Output the (X, Y) coordinate of the center of the cell containing the given text.  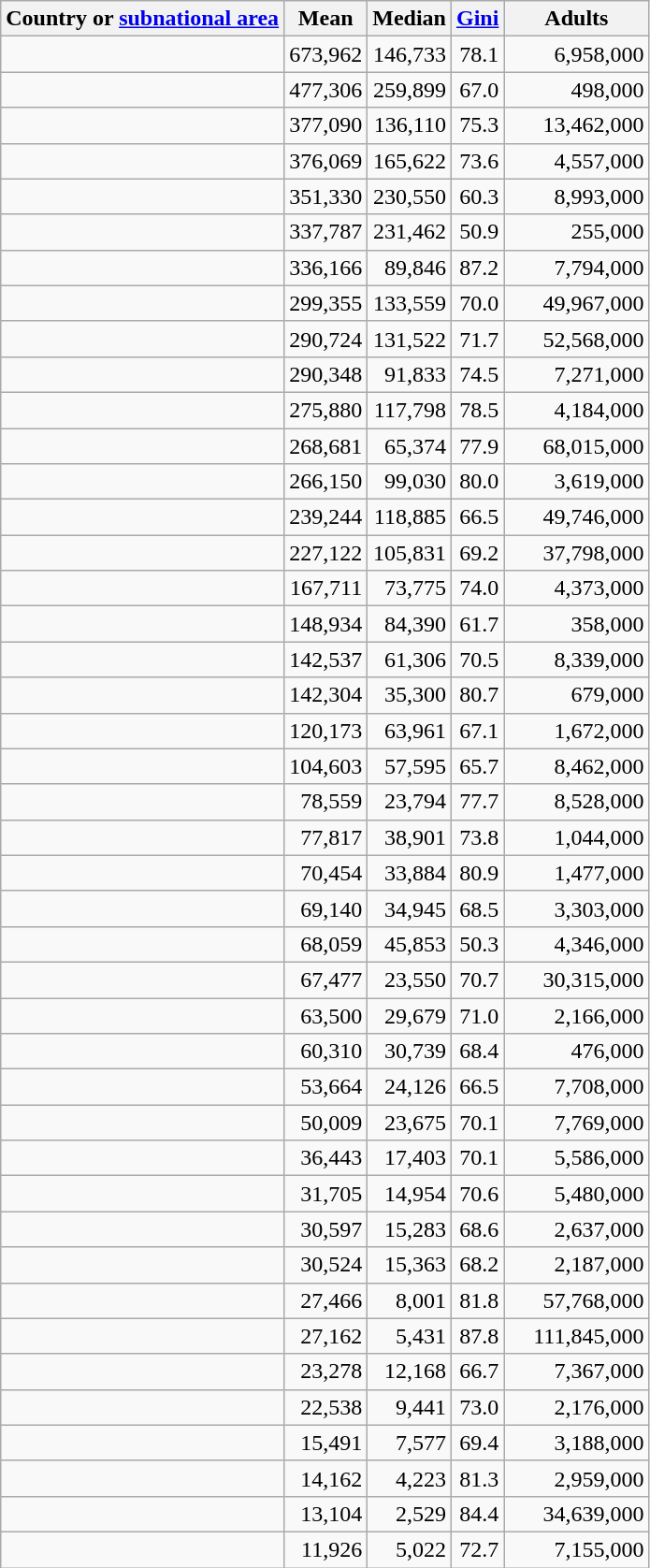
69.4 (477, 1443)
81.3 (477, 1478)
17,403 (410, 1158)
68.2 (477, 1265)
8,462,000 (576, 766)
679,000 (576, 695)
117,798 (410, 410)
50.3 (477, 944)
111,845,000 (576, 1336)
75.3 (477, 125)
73,775 (410, 588)
87.2 (477, 268)
80.0 (477, 482)
49,967,000 (576, 303)
2,637,000 (576, 1229)
34,639,000 (576, 1514)
67,477 (325, 980)
4,184,000 (576, 410)
13,104 (325, 1514)
77.9 (477, 446)
15,491 (325, 1443)
8,993,000 (576, 196)
37,798,000 (576, 553)
377,090 (325, 125)
73.0 (477, 1407)
24,126 (410, 1087)
1,477,000 (576, 873)
104,603 (325, 766)
27,466 (325, 1300)
70.6 (477, 1194)
57,595 (410, 766)
5,480,000 (576, 1194)
61,306 (410, 660)
14,162 (325, 1478)
8,339,000 (576, 660)
7,794,000 (576, 268)
80.9 (477, 873)
57,768,000 (576, 1300)
227,122 (325, 553)
78.1 (477, 54)
14,954 (410, 1194)
67.0 (477, 90)
78.5 (477, 410)
91,833 (410, 374)
8,001 (410, 1300)
4,223 (410, 1478)
53,664 (325, 1087)
33,884 (410, 873)
66.7 (477, 1372)
61.7 (477, 624)
45,853 (410, 944)
5,586,000 (576, 1158)
77,817 (325, 837)
2,187,000 (576, 1265)
148,934 (325, 624)
120,173 (325, 731)
70.7 (477, 980)
275,880 (325, 410)
131,522 (410, 339)
2,166,000 (576, 1015)
12,168 (410, 1372)
70.0 (477, 303)
68,015,000 (576, 446)
9,441 (410, 1407)
2,959,000 (576, 1478)
67.1 (477, 731)
22,538 (325, 1407)
Gini (477, 19)
30,524 (325, 1265)
7,577 (410, 1443)
4,373,000 (576, 588)
30,739 (410, 1052)
2,176,000 (576, 1407)
68.6 (477, 1229)
74.5 (477, 374)
35,300 (410, 695)
60,310 (325, 1052)
136,110 (410, 125)
498,000 (576, 90)
290,348 (325, 374)
72.7 (477, 1549)
73.6 (477, 161)
50.9 (477, 232)
73.8 (477, 837)
337,787 (325, 232)
105,831 (410, 553)
23,550 (410, 980)
38,901 (410, 837)
23,794 (410, 802)
30,315,000 (576, 980)
376,069 (325, 161)
8,528,000 (576, 802)
11,926 (325, 1549)
165,622 (410, 161)
71.7 (477, 339)
Median (410, 19)
6,958,000 (576, 54)
13,462,000 (576, 125)
299,355 (325, 303)
167,711 (325, 588)
31,705 (325, 1194)
239,244 (325, 517)
476,000 (576, 1052)
7,271,000 (576, 374)
3,303,000 (576, 908)
266,150 (325, 482)
1,672,000 (576, 731)
49,746,000 (576, 517)
336,166 (325, 268)
Adults (576, 19)
15,363 (410, 1265)
2,529 (410, 1514)
142,537 (325, 660)
7,708,000 (576, 1087)
7,155,000 (576, 1549)
5,022 (410, 1549)
50,009 (325, 1123)
29,679 (410, 1015)
230,550 (410, 196)
60.3 (477, 196)
65,374 (410, 446)
15,283 (410, 1229)
80.7 (477, 695)
84,390 (410, 624)
68.5 (477, 908)
89,846 (410, 268)
3,619,000 (576, 482)
3,188,000 (576, 1443)
351,330 (325, 196)
63,500 (325, 1015)
69.2 (477, 553)
290,724 (325, 339)
70,454 (325, 873)
27,162 (325, 1336)
Country or subnational area (142, 19)
52,568,000 (576, 339)
87.8 (477, 1336)
Mean (325, 19)
255,000 (576, 232)
477,306 (325, 90)
231,462 (410, 232)
81.8 (477, 1300)
63,961 (410, 731)
68.4 (477, 1052)
358,000 (576, 624)
7,367,000 (576, 1372)
118,885 (410, 517)
34,945 (410, 908)
5,431 (410, 1336)
4,346,000 (576, 944)
69,140 (325, 908)
65.7 (477, 766)
68,059 (325, 944)
78,559 (325, 802)
142,304 (325, 695)
133,559 (410, 303)
259,899 (410, 90)
71.0 (477, 1015)
84.4 (477, 1514)
7,769,000 (576, 1123)
30,597 (325, 1229)
1,044,000 (576, 837)
74.0 (477, 588)
70.5 (477, 660)
23,675 (410, 1123)
4,557,000 (576, 161)
146,733 (410, 54)
23,278 (325, 1372)
268,681 (325, 446)
99,030 (410, 482)
36,443 (325, 1158)
673,962 (325, 54)
77.7 (477, 802)
